Detect which cell encompasses the target text, then output its [X, Y] center coordinate. 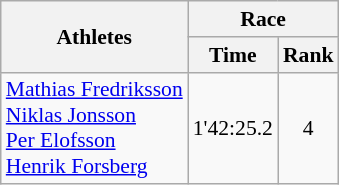
Race [264, 19]
Rank [308, 55]
1'42:25.2 [233, 128]
Mathias FredrikssonNiklas JonssonPer ElofssonHenrik Forsberg [94, 128]
Time [233, 55]
4 [308, 128]
Athletes [94, 36]
